Determine the (x, y) coordinate at the center of the cell enclosing the given text.  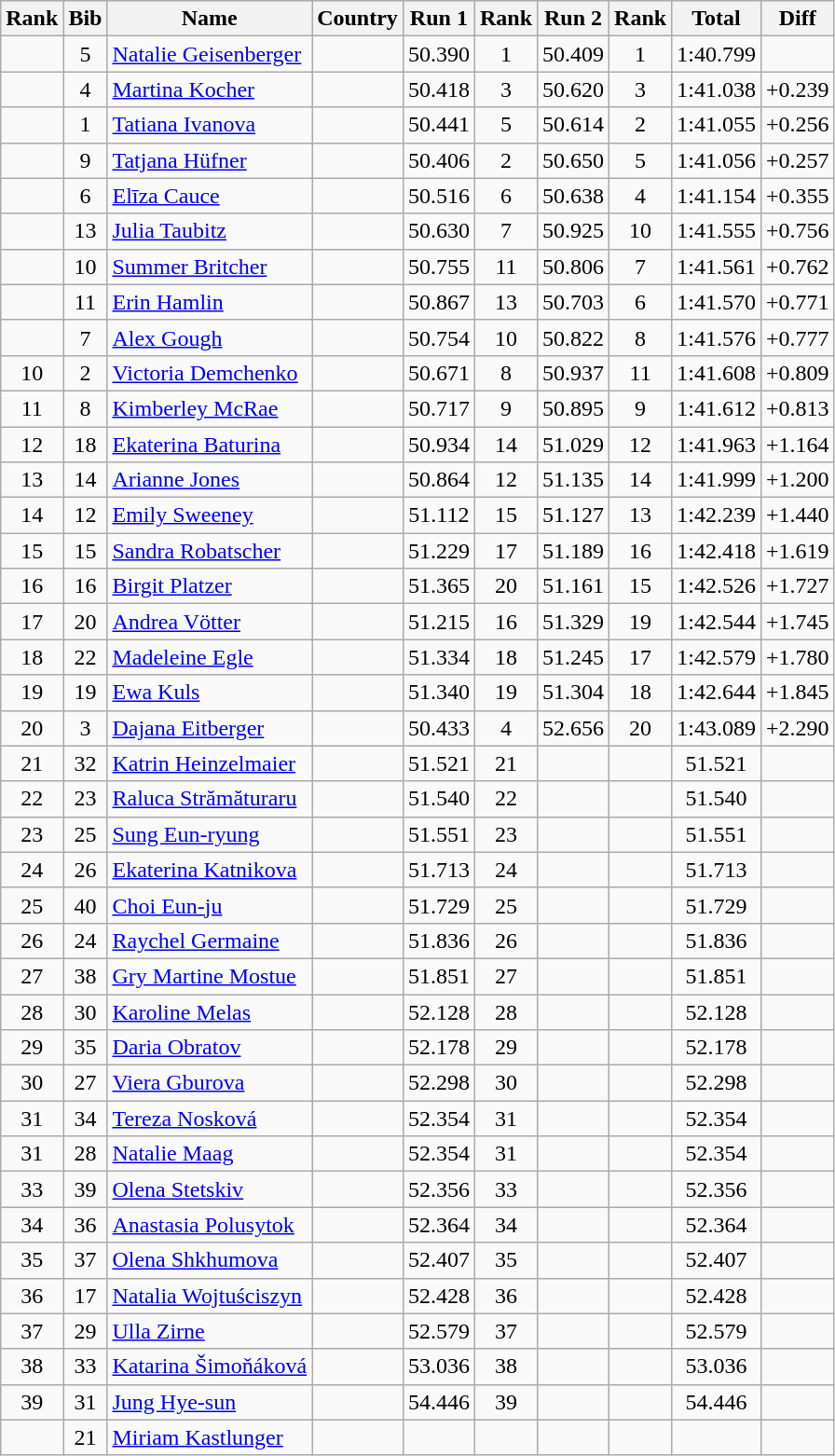
Sandra Robatscher (210, 551)
51.135 (574, 480)
+1.440 (798, 515)
1:42.418 (717, 551)
1:41.555 (717, 231)
+0.809 (798, 373)
+1.727 (798, 586)
1:43.089 (717, 728)
50.755 (438, 267)
Anastasia Polusytok (210, 1225)
51.229 (438, 551)
50.864 (438, 480)
Birgit Platzer (210, 586)
50.650 (574, 160)
1:40.799 (717, 54)
51.334 (438, 657)
Martina Kocher (210, 89)
51.029 (574, 445)
50.671 (438, 373)
50.409 (574, 54)
+0.756 (798, 231)
Tereza Nosková (210, 1119)
+0.813 (798, 408)
Erin Hamlin (210, 302)
51.365 (438, 586)
50.614 (574, 125)
Elīza Cauce (210, 196)
+1.845 (798, 693)
Total (717, 19)
50.630 (438, 231)
Ekaterina Katnikova (210, 870)
51.189 (574, 551)
Natalie Geisenberger (210, 54)
1:41.608 (717, 373)
Karoline Melas (210, 1011)
Daria Obratov (210, 1048)
1:41.038 (717, 89)
Bib (86, 19)
Julia Taubitz (210, 231)
Run 2 (574, 19)
1:41.561 (717, 267)
51.215 (438, 622)
50.822 (574, 337)
50.638 (574, 196)
51.112 (438, 515)
Dajana Eitberger (210, 728)
Natalia Wojtuściszyn (210, 1296)
+0.771 (798, 302)
51.161 (574, 586)
Tatjana Hüfner (210, 160)
+1.745 (798, 622)
1:42.526 (717, 586)
Natalie Maag (210, 1154)
Ewa Kuls (210, 693)
Raychel Germaine (210, 941)
1:42.579 (717, 657)
Raluca Strămăturaru (210, 799)
+0.256 (798, 125)
1:41.576 (717, 337)
1:41.056 (717, 160)
Sung Eun-ryung (210, 834)
+0.777 (798, 337)
Tatiana Ivanova (210, 125)
Name (210, 19)
Alex Gough (210, 337)
+0.239 (798, 89)
50.806 (574, 267)
Diff (798, 19)
51.127 (574, 515)
+1.200 (798, 480)
+0.355 (798, 196)
+1.780 (798, 657)
51.245 (574, 657)
1:41.570 (717, 302)
Olena Stetskiv (210, 1189)
32 (86, 763)
50.754 (438, 337)
51.304 (574, 693)
50.620 (574, 89)
Miriam Kastlunger (210, 1437)
50.717 (438, 408)
Viera Gburova (210, 1083)
+0.257 (798, 160)
50.441 (438, 125)
50.418 (438, 89)
1:41.999 (717, 480)
1:41.963 (717, 445)
Ekaterina Baturina (210, 445)
1:41.612 (717, 408)
50.895 (574, 408)
Choi Eun-ju (210, 905)
Arianne Jones (210, 480)
40 (86, 905)
Country (358, 19)
Jung Hye-sun (210, 1402)
1:42.644 (717, 693)
1:42.239 (717, 515)
Katrin Heinzelmaier (210, 763)
50.703 (574, 302)
Olena Shkhumova (210, 1260)
52.656 (574, 728)
Katarina Šimoňáková (210, 1367)
50.867 (438, 302)
Kimberley McRae (210, 408)
Andrea Vötter (210, 622)
50.516 (438, 196)
50.390 (438, 54)
1:41.055 (717, 125)
50.925 (574, 231)
+2.290 (798, 728)
Ulla Zirne (210, 1331)
1:42.544 (717, 622)
50.406 (438, 160)
50.934 (438, 445)
Madeleine Egle (210, 657)
+1.164 (798, 445)
50.433 (438, 728)
Victoria Demchenko (210, 373)
Emily Sweeney (210, 515)
51.329 (574, 622)
1:41.154 (717, 196)
50.937 (574, 373)
Gry Martine Mostue (210, 976)
+0.762 (798, 267)
Summer Britcher (210, 267)
51.340 (438, 693)
+1.619 (798, 551)
Run 1 (438, 19)
